Detect which cell encompasses the target text, then output its [x, y] center coordinate. 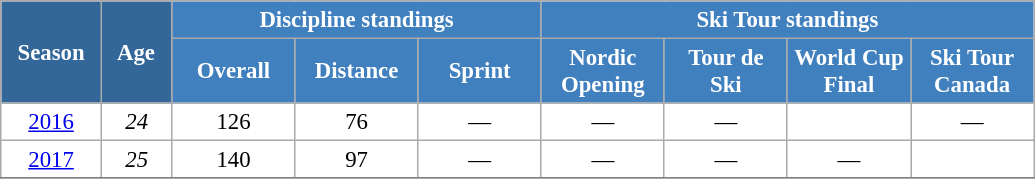
126 [234, 122]
25 [136, 160]
2017 [52, 160]
Ski Tour standings [787, 20]
Distance [356, 72]
World CupFinal [848, 72]
2016 [52, 122]
NordicOpening [602, 72]
24 [136, 122]
Age [136, 52]
76 [356, 122]
Ski TourCanada [972, 72]
Sprint [480, 72]
Overall [234, 72]
140 [234, 160]
Tour deSki [726, 72]
97 [356, 160]
Discipline standings [356, 20]
Season [52, 52]
